Pinpoint the cell where the given text exists, returning its (X, Y) midpoint coordinate. 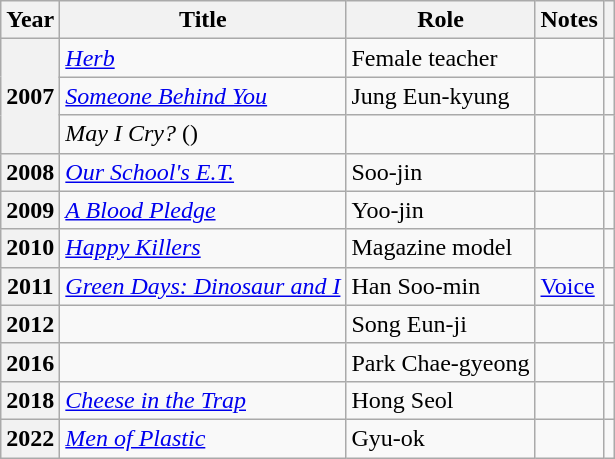
Soo-jin (440, 172)
2009 (30, 210)
2018 (30, 400)
Yoo-jin (440, 210)
Happy Killers (203, 248)
Our School's E.T. (203, 172)
Jung Eun-kyung (440, 96)
Han Soo-min (440, 286)
Hong Seol (440, 400)
Men of Plastic (203, 438)
Herb (203, 58)
2008 (30, 172)
Someone Behind You (203, 96)
Park Chae-gyeong (440, 362)
2011 (30, 286)
Voice (569, 286)
Magazine model (440, 248)
2007 (30, 96)
Gyu-ok (440, 438)
Notes (569, 20)
2016 (30, 362)
Female teacher (440, 58)
Role (440, 20)
Green Days: Dinosaur and I (203, 286)
Title (203, 20)
2012 (30, 324)
2010 (30, 248)
May I Cry? () (203, 134)
Song Eun-ji (440, 324)
Cheese in the Trap (203, 400)
Year (30, 20)
2022 (30, 438)
A Blood Pledge (203, 210)
